Provide the (x, y) coordinate of the cell's center where the given text is located.  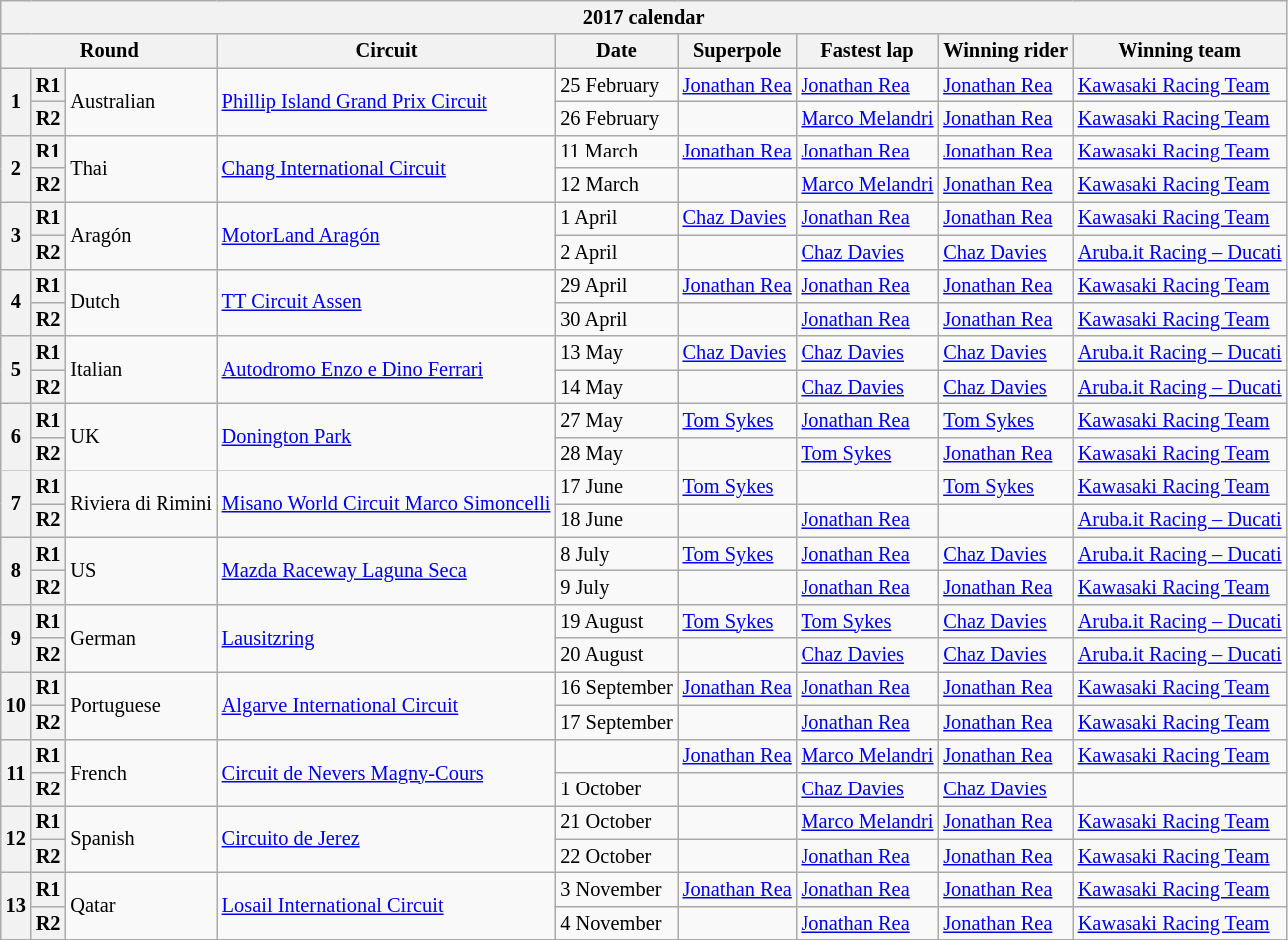
22 October (616, 856)
US (141, 570)
Winning rider (1005, 51)
Mazda Raceway Laguna Seca (387, 570)
12 (16, 839)
17 June (616, 487)
Australian (141, 102)
2 April (616, 252)
Autodromo Enzo e Dino Ferrari (387, 369)
Chang International Circuit (387, 167)
1 October (616, 788)
18 June (616, 520)
UK (141, 437)
Donington Park (387, 437)
Date (616, 51)
19 August (616, 621)
13 (16, 905)
25 February (616, 85)
Circuit (387, 51)
Spanish (141, 839)
Lausitzring (387, 638)
7 (16, 504)
1 (16, 102)
13 May (616, 353)
9 (16, 638)
30 April (616, 319)
German (141, 638)
27 May (616, 420)
11 March (616, 152)
3 (16, 235)
6 (16, 437)
4 November (616, 923)
Circuit de Nevers Magny-Cours (387, 772)
26 February (616, 118)
28 May (616, 454)
Thai (141, 167)
TT Circuit Assen (387, 303)
Phillip Island Grand Prix Circuit (387, 102)
Aragón (141, 235)
11 (16, 772)
Portuguese (141, 704)
Misano World Circuit Marco Simoncelli (387, 504)
Superpole (738, 51)
16 September (616, 688)
8 July (616, 554)
29 April (616, 286)
4 (16, 303)
20 August (616, 655)
14 May (616, 387)
17 September (616, 722)
8 (16, 570)
Algarve International Circuit (387, 704)
Qatar (141, 905)
Italian (141, 369)
3 November (616, 889)
Winning team (1180, 51)
10 (16, 704)
Fastest lap (867, 51)
Round (110, 51)
Riviera di Rimini (141, 504)
2017 calendar (644, 17)
MotorLand Aragón (387, 235)
2 (16, 167)
21 October (616, 822)
Dutch (141, 303)
1 April (616, 218)
Losail International Circuit (387, 905)
5 (16, 369)
12 March (616, 185)
French (141, 772)
9 July (616, 587)
Circuito de Jerez (387, 839)
